Determine the [x, y] coordinate at the center of the cell enclosing the given text.  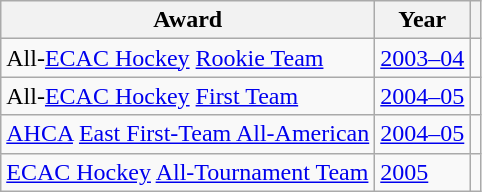
ECAC Hockey All-Tournament Team [188, 172]
Year [422, 20]
Award [188, 20]
2005 [422, 172]
All-ECAC Hockey Rookie Team [188, 58]
AHCA East First-Team All-American [188, 134]
All-ECAC Hockey First Team [188, 96]
2003–04 [422, 58]
